Scan for the cell matching the given text and deliver its [x, y] coordinate at center. 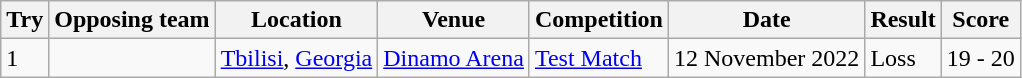
Result [903, 20]
Tbilisi, Georgia [296, 58]
Venue [454, 20]
19 - 20 [980, 58]
Try [25, 20]
Score [980, 20]
Test Match [598, 58]
Date [766, 20]
Opposing team [132, 20]
Loss [903, 58]
Competition [598, 20]
Dinamo Arena [454, 58]
1 [25, 58]
Location [296, 20]
12 November 2022 [766, 58]
